Locate the cell with the specified text and output its (x, y) center coordinate. 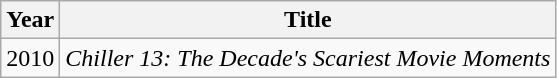
Chiller 13: The Decade's Scariest Movie Moments (308, 58)
2010 (30, 58)
Title (308, 20)
Year (30, 20)
